Find where the given text appears and provide that cell's center as (X, Y) coordinate. 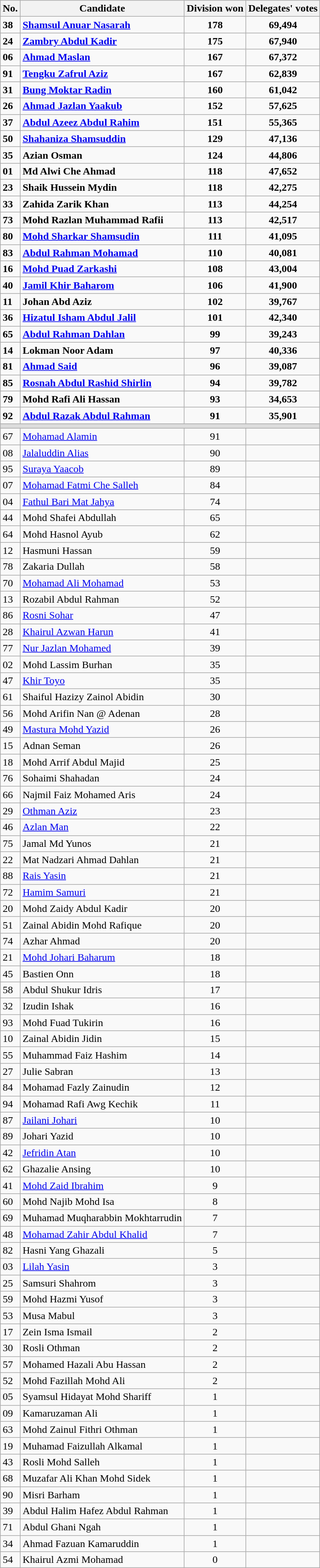
Mohd Sharkar Shamsudin (102, 237)
Johan Abd Aziz (102, 302)
Hasmuni Hassan (102, 550)
69 (10, 1218)
63 (10, 1429)
43,004 (283, 269)
66 (10, 795)
33 (10, 204)
43 (10, 1462)
06 (10, 57)
Mohd Johari Baharum (102, 957)
88 (10, 876)
Mastura Mohd Yazid (102, 730)
34,653 (283, 399)
Mohamad Zahir Abdul Khalid (102, 1234)
19 (10, 1446)
Md Alwi Che Ahmad (102, 171)
Bung Moktar Radin (102, 90)
108 (215, 269)
87 (10, 1120)
Shamsul Anuar Nasarah (102, 25)
38 (10, 25)
Rosnah Abdul Rashid Shirlin (102, 383)
73 (10, 220)
Khir Toyo (102, 680)
Zambry Abdul Kadir (102, 41)
92 (10, 415)
Candidate (102, 9)
99 (215, 334)
31 (10, 90)
Sohaimi Shahadan (102, 778)
08 (10, 453)
67,372 (283, 57)
Hamim Samuri (102, 892)
Jefridin Atan (102, 1153)
Mohamed Hazali Abu Hassan (102, 1364)
Khairul Azwan Harun (102, 632)
44,806 (283, 155)
62,839 (283, 74)
50 (10, 139)
Syamsul Hidayat Mohd Shariff (102, 1397)
102 (215, 302)
44,254 (283, 204)
Rozabil Abdul Rahman (102, 599)
55,365 (283, 122)
86 (10, 615)
46 (10, 827)
Rosli Mohd Salleh (102, 1462)
Zakaria Dullah (102, 567)
Adnan Seman (102, 746)
Mohd Najib Mohd Isa (102, 1201)
Zein Isma Ismail (102, 1332)
40,081 (283, 253)
40 (10, 285)
152 (215, 106)
No. (10, 9)
Mohd Zaidy Abdul Kadir (102, 908)
Mohamad Rafi Awg Kechik (102, 1104)
Najmil Faiz Mohamed Aris (102, 795)
Tengku Zafrul Aziz (102, 74)
67 (10, 436)
Bastien Onn (102, 974)
Abdul Rahman Dahlan (102, 334)
27 (10, 1071)
48 (10, 1234)
Abdul Rahman Mohamad (102, 253)
Mohd Fuad Tukirin (102, 1023)
129 (215, 139)
70 (10, 583)
Muzafar Ali Khan Mohd Sidek (102, 1478)
Kamaruzaman Ali (102, 1413)
Musa Mabul (102, 1316)
Hasni Yang Ghazali (102, 1251)
160 (215, 90)
69,494 (283, 25)
29 (10, 811)
178 (215, 25)
68 (10, 1478)
81 (10, 367)
57 (10, 1364)
Abdul Shukur Idris (102, 990)
Jailani Johari (102, 1120)
Khairul Azmi Mohamad (102, 1560)
39,782 (283, 383)
Abdul Halim Hafez Abdul Rahman (102, 1511)
67,940 (283, 41)
0 (215, 1560)
Zainal Abidin Jidin (102, 1039)
Mohamad Alamin (102, 436)
75 (10, 843)
02 (10, 664)
Muhamad Muqharabbin Mokhtarrudin (102, 1218)
Julie Sabran (102, 1071)
106 (215, 285)
Jamil Khir Baharom (102, 285)
Azhar Ahmad (102, 941)
Mat Nadzari Ahmad Dahlan (102, 860)
05 (10, 1397)
82 (10, 1251)
61,042 (283, 90)
Mohd Razlan Muhammad Rafii (102, 220)
Mohd Zainul Fithri Othman (102, 1429)
175 (215, 41)
49 (10, 730)
03 (10, 1267)
80 (10, 237)
Zahida Zarik Khan (102, 204)
55 (10, 1055)
47,136 (283, 139)
Mohd Hazmi Yusof (102, 1299)
Abdul Ghani Ngah (102, 1527)
51 (10, 925)
Delegates' votes (283, 9)
96 (215, 367)
Fathul Bari Mat Jahya (102, 502)
Mohd Lassim Burhan (102, 664)
39,087 (283, 367)
Ahmad Jazlan Yaakub (102, 106)
85 (10, 383)
Muhammad Faiz Hashim (102, 1055)
36 (10, 318)
Rosli Othman (102, 1348)
Suraya Yaacob (102, 469)
34 (10, 1544)
40,336 (283, 350)
Shaiful Hazizy Zainol Abidin (102, 697)
35,901 (283, 415)
42,517 (283, 220)
04 (10, 502)
Mohd Arrif Abdul Majid (102, 762)
Mohd Rafi Ali Hassan (102, 399)
41,900 (283, 285)
Hizatul Isham Abdul Jalil (102, 318)
Jamal Md Yunos (102, 843)
Ahmad Maslan (102, 57)
Zainal Abidin Mohd Rafique (102, 925)
Mohd Fazillah Mohd Ali (102, 1381)
95 (10, 469)
Shaik Hussein Mydin (102, 187)
Mohd Zaid Ibrahim (102, 1185)
42 (10, 1153)
Mohd Arifin Nan @ Adenan (102, 713)
71 (10, 1527)
72 (10, 892)
Abdul Razak Abdul Rahman (102, 415)
39,243 (283, 334)
77 (10, 648)
01 (10, 171)
64 (10, 534)
Izudin Ishak (102, 1006)
Ahmad Said (102, 367)
42,275 (283, 187)
44 (10, 518)
Mohamad Fatmi Che Salleh (102, 485)
Division won (215, 9)
Samsuri Shahrom (102, 1283)
Muhamad Faizullah Alkamal (102, 1446)
5 (215, 1251)
Rosni Sohar (102, 615)
9 (215, 1185)
61 (10, 697)
8 (215, 1201)
110 (215, 253)
Mohd Hasnol Ayub (102, 534)
76 (10, 778)
41,095 (283, 237)
Mohamad Ali Mohamad (102, 583)
Othman Aziz (102, 811)
45 (10, 974)
78 (10, 567)
Mohd Shafei Abdullah (102, 518)
Ghazalie Ansing (102, 1169)
79 (10, 399)
Lilah Yasin (102, 1267)
54 (10, 1560)
Johari Yazid (102, 1136)
39,767 (283, 302)
09 (10, 1413)
60 (10, 1201)
Nur Jazlan Mohamed (102, 648)
Rais Yasin (102, 876)
Azian Osman (102, 155)
Ahmad Fazuan Kamaruddin (102, 1544)
47,652 (283, 171)
42,340 (283, 318)
57,625 (283, 106)
56 (10, 713)
83 (10, 253)
Shahaniza Shamsuddin (102, 139)
97 (215, 350)
124 (215, 155)
Mohd Puad Zarkashi (102, 269)
151 (215, 122)
32 (10, 1006)
101 (215, 318)
Lokman Noor Adam (102, 350)
Azlan Man (102, 827)
111 (215, 237)
Misri Barham (102, 1495)
37 (10, 122)
Mohamad Fazly Zainudin (102, 1088)
Abdul Azeez Abdul Rahim (102, 122)
Jalaluddin Alias (102, 453)
07 (10, 485)
